Return the [X, Y] coordinate for the center point of the cell that contains the specified text.  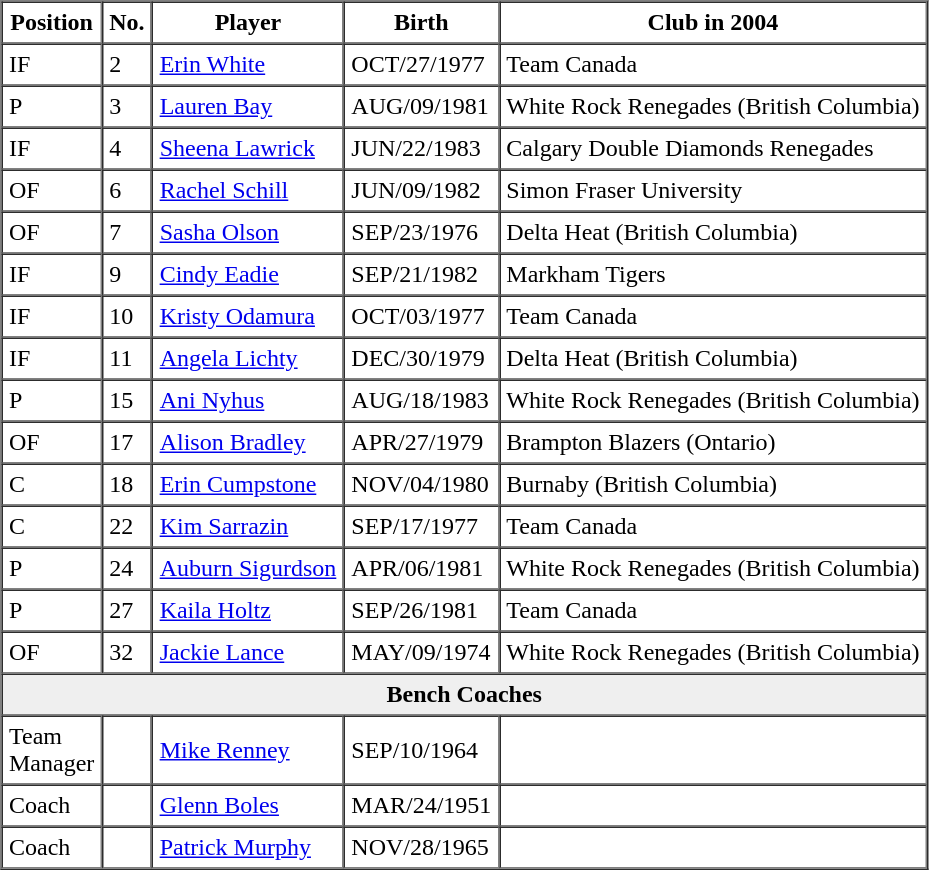
10 [127, 317]
MAR/24/1951 [422, 805]
JUN/09/1982 [422, 191]
Birth [422, 23]
Angela Lichty [248, 359]
SEP/10/1964 [422, 750]
32 [127, 653]
Patrick Murphy [248, 847]
APR/27/1979 [422, 443]
APR/06/1981 [422, 569]
No. [127, 23]
18 [127, 485]
11 [127, 359]
Erin White [248, 65]
Simon Fraser University [713, 191]
Kristy Odamura [248, 317]
Kim Sarrazin [248, 527]
Glenn Boles [248, 805]
Sasha Olson [248, 233]
Rachel Schill [248, 191]
Mike Renney [248, 750]
NOV/04/1980 [422, 485]
Position [52, 23]
Erin Cumpstone [248, 485]
27 [127, 611]
DEC/30/1979 [422, 359]
Bench Coaches [465, 695]
17 [127, 443]
SEP/23/1976 [422, 233]
Markham Tigers [713, 275]
Player [248, 23]
SEP/26/1981 [422, 611]
SEP/21/1982 [422, 275]
7 [127, 233]
Calgary Double Diamonds Renegades [713, 149]
15 [127, 401]
SEP/17/1977 [422, 527]
Team Manager [52, 750]
22 [127, 527]
4 [127, 149]
OCT/03/1977 [422, 317]
9 [127, 275]
Brampton Blazers (Ontario) [713, 443]
Jackie Lance [248, 653]
AUG/18/1983 [422, 401]
JUN/22/1983 [422, 149]
Club in 2004 [713, 23]
Ani Nyhus [248, 401]
Alison Bradley [248, 443]
Sheena Lawrick [248, 149]
Lauren Bay [248, 107]
6 [127, 191]
3 [127, 107]
MAY/09/1974 [422, 653]
Kaila Holtz [248, 611]
AUG/09/1981 [422, 107]
Cindy Eadie [248, 275]
24 [127, 569]
NOV/28/1965 [422, 847]
Auburn Sigurdson [248, 569]
OCT/27/1977 [422, 65]
Burnaby (British Columbia) [713, 485]
2 [127, 65]
